Return the (X, Y) coordinate for the center point of the cell that contains the specified text.  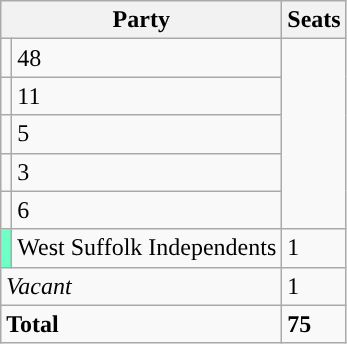
75 (314, 324)
Total (142, 324)
West Suffolk Independents (147, 248)
6 (147, 210)
Vacant (142, 286)
Seats (314, 20)
5 (147, 134)
3 (147, 172)
48 (147, 58)
11 (147, 96)
Party (142, 20)
